Return [X, Y] of the center of cell containing provided text 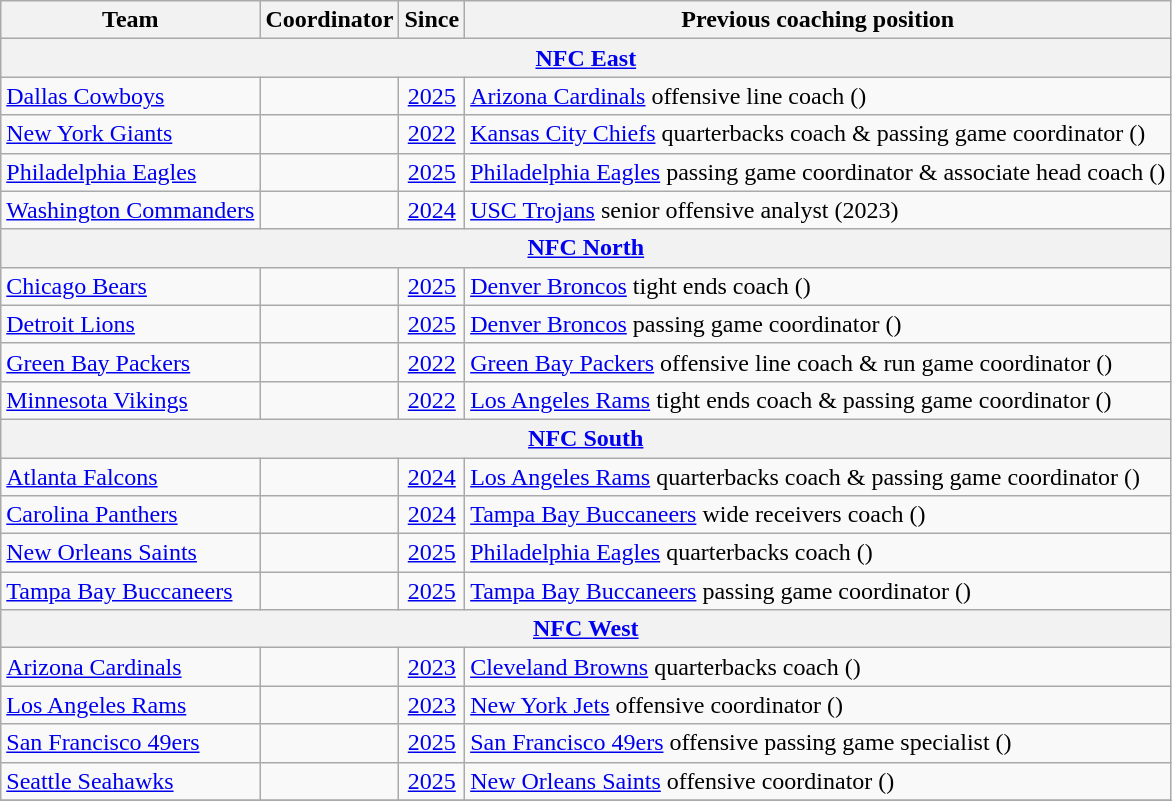
Coordinator [330, 20]
Arizona Cardinals offensive line coach () [818, 96]
USC Trojans senior offensive analyst (2023) [818, 210]
NFC West [586, 629]
Chicago Bears [130, 286]
Minnesota Vikings [130, 400]
Dallas Cowboys [130, 96]
New Orleans Saints offensive coordinator () [818, 781]
Arizona Cardinals [130, 667]
Cleveland Browns quarterbacks coach () [818, 667]
Los Angeles Rams [130, 705]
Los Angeles Rams tight ends coach & passing game coordinator () [818, 400]
New York Jets offensive coordinator () [818, 705]
Team [130, 20]
NFC South [586, 438]
New Orleans Saints [130, 553]
Kansas City Chiefs quarterbacks coach & passing game coordinator () [818, 134]
Green Bay Packers [130, 362]
NFC North [586, 248]
Denver Broncos passing game coordinator () [818, 324]
Tampa Bay Buccaneers [130, 591]
Previous coaching position [818, 20]
Green Bay Packers offensive line coach & run game coordinator () [818, 362]
Carolina Panthers [130, 515]
Tampa Bay Buccaneers wide receivers coach () [818, 515]
San Francisco 49ers [130, 743]
Philadelphia Eagles [130, 172]
Philadelphia Eagles quarterbacks coach () [818, 553]
Tampa Bay Buccaneers passing game coordinator () [818, 591]
Detroit Lions [130, 324]
New York Giants [130, 134]
Seattle Seahawks [130, 781]
Atlanta Falcons [130, 477]
San Francisco 49ers offensive passing game specialist () [818, 743]
Washington Commanders [130, 210]
Philadelphia Eagles passing game coordinator & associate head coach () [818, 172]
Denver Broncos tight ends coach () [818, 286]
Los Angeles Rams quarterbacks coach & passing game coordinator () [818, 477]
NFC East [586, 58]
Since [432, 20]
